Pinpoint the cell where the given text exists, returning its [X, Y] midpoint coordinate. 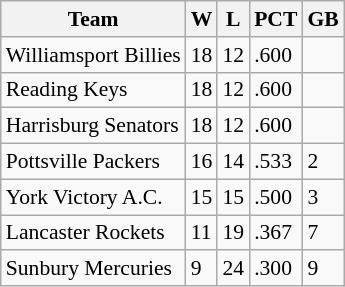
3 [322, 197]
GB [322, 19]
11 [202, 233]
Team [94, 19]
7 [322, 233]
16 [202, 162]
York Victory A.C. [94, 197]
Lancaster Rockets [94, 233]
W [202, 19]
.367 [276, 233]
PCT [276, 19]
Williamsport Billies [94, 55]
24 [233, 269]
2 [322, 162]
.500 [276, 197]
Reading Keys [94, 90]
19 [233, 233]
L [233, 19]
Harrisburg Senators [94, 126]
14 [233, 162]
Pottsville Packers [94, 162]
.300 [276, 269]
Sunbury Mercuries [94, 269]
.533 [276, 162]
